Pinpoint the cell where the given text exists, returning its [x, y] midpoint coordinate. 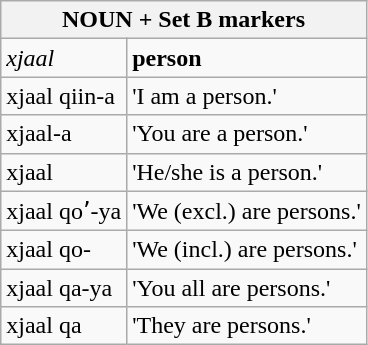
xjaal qiin-a [64, 96]
'He/she is a person.' [247, 172]
xjaal qa [64, 326]
xjaal qo- [64, 250]
xjaal-a [64, 134]
xjaal qoʼ-ya [64, 211]
'They are persons.' [247, 326]
'I am a person.' [247, 96]
NOUN + Set B markers [184, 20]
'You all are persons.' [247, 288]
'You are a person.' [247, 134]
'We (excl.) are persons.' [247, 211]
xjaal qa-ya [64, 288]
'We (incl.) are persons.' [247, 250]
person [247, 58]
